Search for the cell housing the specified text and yield its (X, Y) center coordinate. 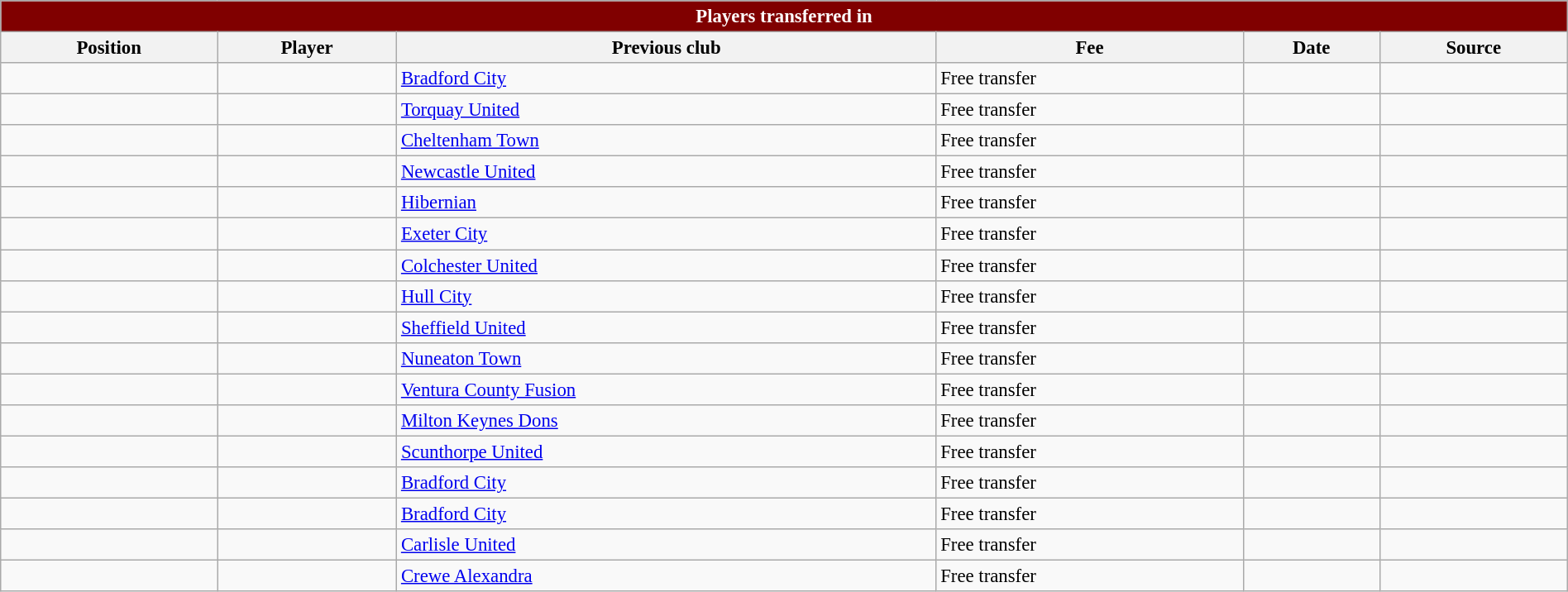
Fee (1090, 48)
Hibernian (667, 203)
Cheltenham Town (667, 141)
Date (1312, 48)
Source (1474, 48)
Player (308, 48)
Crewe Alexandra (667, 576)
Nuneaton Town (667, 358)
Milton Keynes Dons (667, 421)
Position (109, 48)
Scunthorpe United (667, 451)
Torquay United (667, 110)
Previous club (667, 48)
Hull City (667, 296)
Colchester United (667, 265)
Newcastle United (667, 172)
Sheffield United (667, 327)
Exeter City (667, 234)
Ventura County Fusion (667, 389)
Players transferred in (784, 17)
Carlisle United (667, 545)
